Pinpoint the cell where the given text exists, returning its [X, Y] midpoint coordinate. 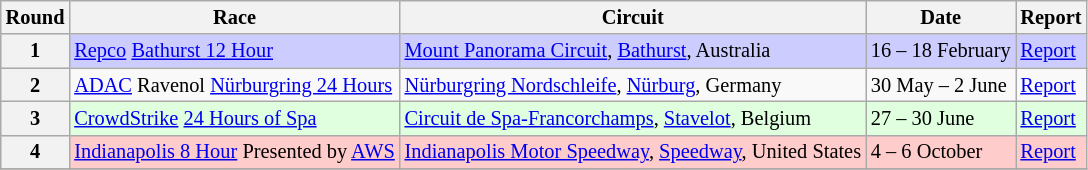
Round [36, 17]
4 – 6 October [941, 152]
ADAC Ravenol Nürburgring 24 Hours [234, 85]
3 [36, 118]
Nürburgring Nordschleife, Nürburg, Germany [633, 85]
16 – 18 February [941, 51]
2 [36, 85]
Mount Panorama Circuit, Bathurst, Australia [633, 51]
Race [234, 17]
Indianapolis Motor Speedway, Speedway, United States [633, 152]
Repco Bathurst 12 Hour [234, 51]
30 May – 2 June [941, 85]
Circuit de Spa-Francorchamps, Stavelot, Belgium [633, 118]
Date [941, 17]
1 [36, 51]
4 [36, 152]
27 – 30 June [941, 118]
Circuit [633, 17]
Indianapolis 8 Hour Presented by AWS [234, 152]
CrowdStrike 24 Hours of Spa [234, 118]
